Find where the given text appears and provide that cell's center as [x, y] coordinate. 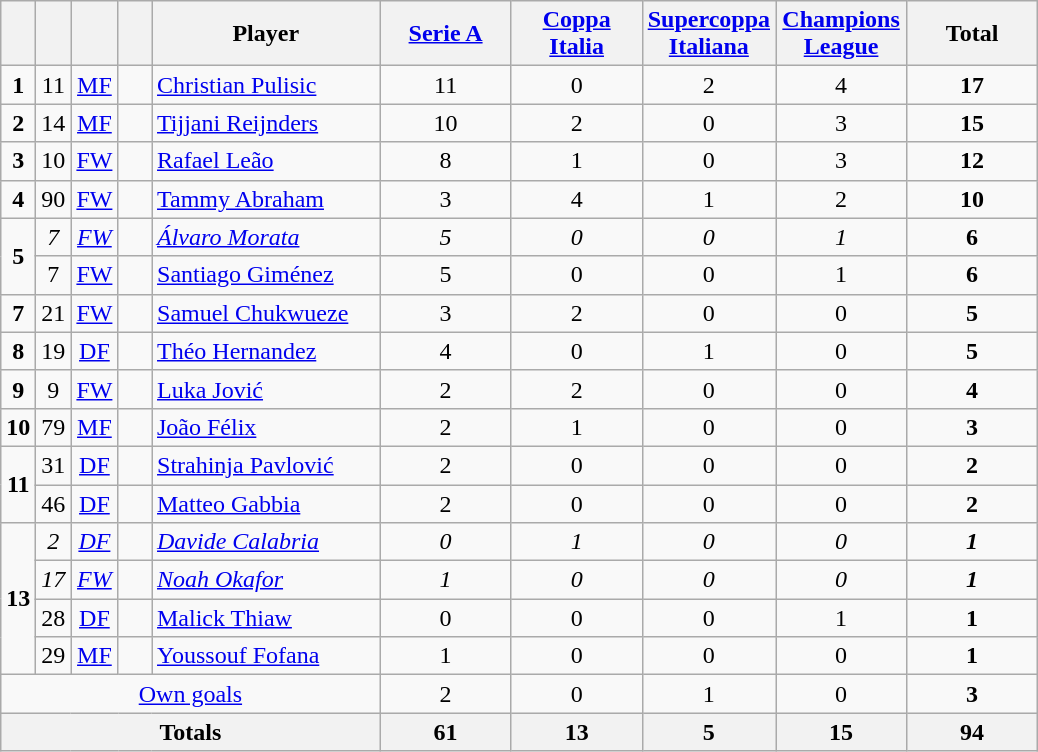
28 [54, 618]
Álvaro Morata [266, 237]
12 [972, 161]
Total [972, 34]
Serie A [446, 34]
Coppa Italia [576, 34]
Malick Thiaw [266, 618]
Tammy Abraham [266, 199]
Christian Pulisic [266, 85]
Supercoppa Italiana [708, 34]
29 [54, 656]
79 [54, 427]
Davide Calabria [266, 542]
94 [972, 732]
90 [54, 199]
Noah Okafor [266, 580]
Matteo Gabbia [266, 503]
31 [54, 465]
Rafael Leão [266, 161]
21 [54, 313]
Champions League [842, 34]
João Félix [266, 427]
Strahinja Pavlović [266, 465]
19 [54, 351]
Player [266, 34]
Santiago Giménez [266, 275]
Own goals [190, 694]
14 [54, 123]
61 [446, 732]
Youssouf Fofana [266, 656]
Samuel Chukwueze [266, 313]
Luka Jović [266, 389]
Théo Hernandez [266, 351]
Totals [190, 732]
46 [54, 503]
Tijjani Reijnders [266, 123]
